Output the (X, Y) coordinate of the center of the cell containing the given text.  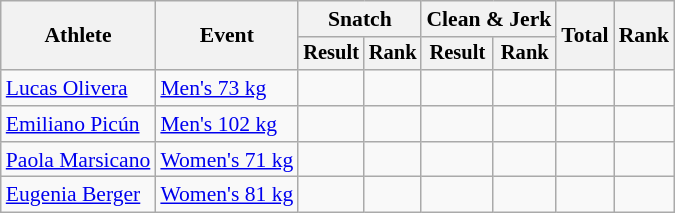
Eugenia Berger (78, 195)
Men's 102 kg (226, 124)
Total (584, 36)
Athlete (78, 36)
Men's 73 kg (226, 88)
Event (226, 36)
Paola Marsicano (78, 160)
Snatch (360, 19)
Women's 81 kg (226, 195)
Emiliano Picún (78, 124)
Lucas Olivera (78, 88)
Women's 71 kg (226, 160)
Clean & Jerk (488, 19)
